From the cell containing the given text, extract its center point as [x, y] coordinate. 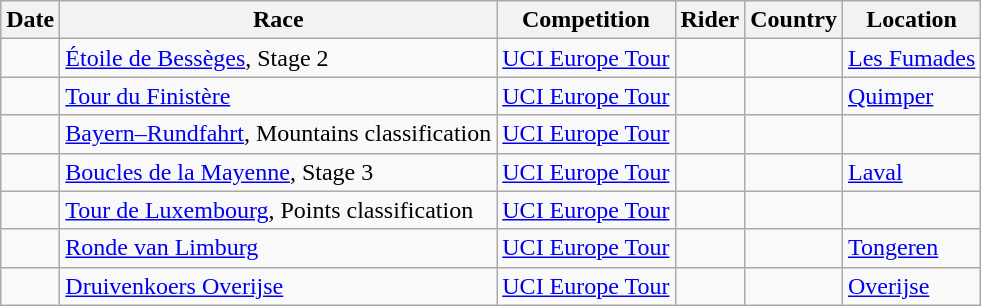
Competition [586, 20]
Tour de Luxembourg, Points classification [278, 210]
Quimper [911, 96]
Étoile de Bessèges, Stage 2 [278, 58]
Rider [710, 20]
Tongeren [911, 248]
Race [278, 20]
Les Fumades [911, 58]
Tour du Finistère [278, 96]
Location [911, 20]
Country [794, 20]
Druivenkoers Overijse [278, 286]
Ronde van Limburg [278, 248]
Date [30, 20]
Laval [911, 172]
Boucles de la Mayenne, Stage 3 [278, 172]
Bayern–Rundfahrt, Mountains classification [278, 134]
Overijse [911, 286]
